Search for the cell housing the specified text and yield its (X, Y) center coordinate. 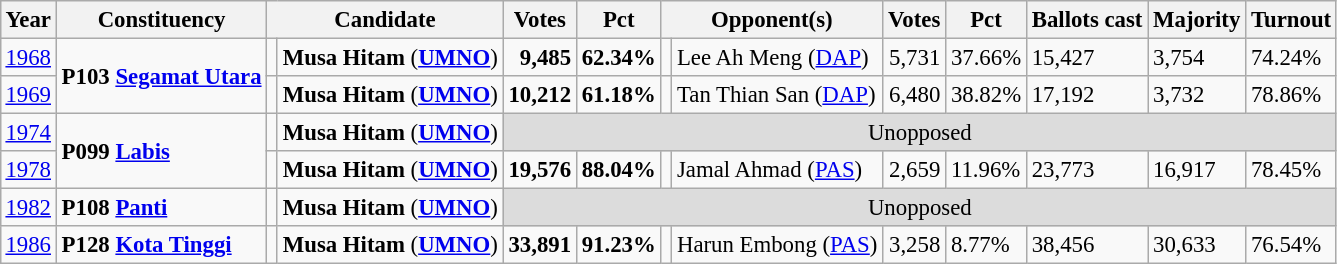
5,731 (914, 57)
3,754 (1197, 57)
2,659 (914, 170)
33,891 (540, 245)
74.24% (1292, 57)
10,212 (540, 95)
62.34% (618, 57)
78.45% (1292, 170)
Turnout (1292, 20)
11.96% (986, 170)
1986 (28, 245)
Ballots cast (1086, 20)
P103 Segamat Utara (162, 76)
Candidate (385, 20)
P128 Kota Tinggi (162, 245)
23,773 (1086, 170)
Constituency (162, 20)
8.77% (986, 245)
P099 Labis (162, 152)
9,485 (540, 57)
61.18% (618, 95)
88.04% (618, 170)
Year (28, 20)
3,732 (1197, 95)
Lee Ah Meng (DAP) (778, 57)
1968 (28, 57)
Majority (1197, 20)
Tan Thian San (DAP) (778, 95)
15,427 (1086, 57)
1978 (28, 170)
P108 Panti (162, 208)
6,480 (914, 95)
78.86% (1292, 95)
91.23% (618, 245)
Jamal Ahmad (PAS) (778, 170)
38,456 (1086, 245)
Harun Embong (PAS) (778, 245)
76.54% (1292, 245)
1982 (28, 208)
1969 (28, 95)
3,258 (914, 245)
17,192 (1086, 95)
38.82% (986, 95)
16,917 (1197, 170)
Opponent(s) (772, 20)
30,633 (1197, 245)
1974 (28, 133)
37.66% (986, 57)
19,576 (540, 170)
